From the cell containing the given text, extract its center point as (x, y) coordinate. 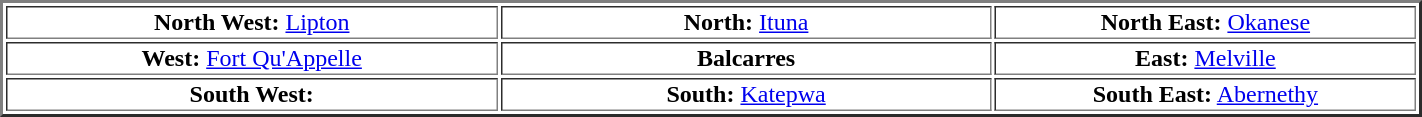
Balcarres (746, 58)
West: Fort Qu'Appelle (252, 58)
North East: Okanese (1206, 22)
North: Ituna (746, 22)
North West: Lipton (252, 22)
South East: Abernethy (1206, 94)
South West: (252, 94)
South: Katepwa (746, 94)
East: Melville (1206, 58)
